Scan for the cell matching the given text and deliver its (X, Y) coordinate at center. 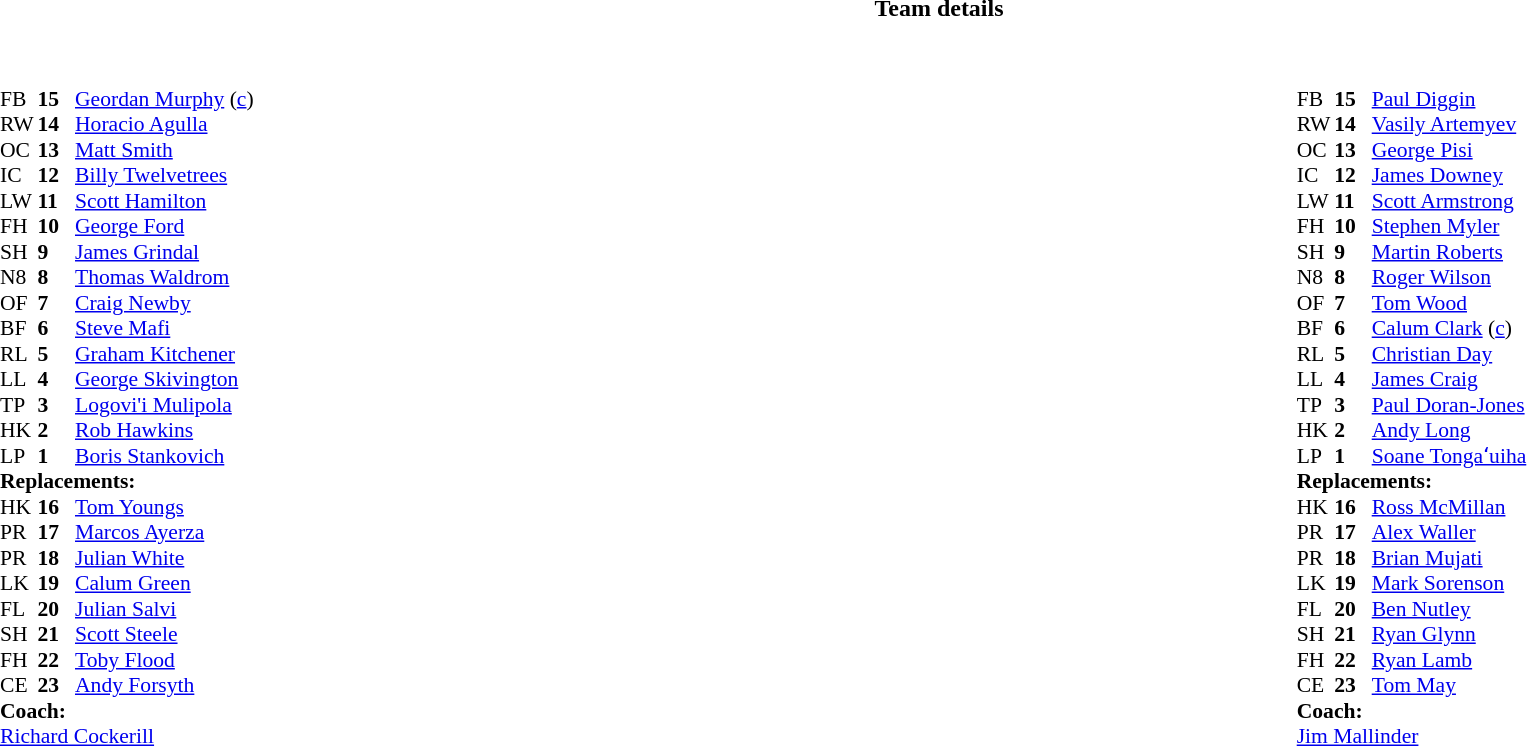
James Grindal (164, 252)
Ben Nutley (1450, 609)
Calum Green (164, 583)
James Downey (1450, 175)
Mark Sorenson (1450, 583)
Tom May (1450, 685)
Julian White (164, 558)
Andy Long (1450, 431)
Scott Hamilton (164, 201)
George Ford (164, 227)
George Skivington (164, 379)
Ryan Glynn (1450, 635)
Boris Stankovich (164, 456)
Toby Flood (164, 660)
Roger Wilson (1450, 277)
Craig Newby (164, 303)
Stephen Myler (1450, 227)
Thomas Waldrom (164, 277)
George Pisi (1450, 150)
Scott Armstrong (1450, 201)
Matt Smith (164, 150)
Geordan Murphy (c) (164, 99)
Andy Forsyth (164, 685)
Tom Wood (1450, 303)
Steve Mafi (164, 329)
Marcos Ayerza (164, 533)
Martin Roberts (1450, 252)
Alex Waller (1450, 533)
Rob Hawkins (164, 431)
Graham Kitchener (164, 354)
Paul Doran-Jones (1450, 405)
Logovi'i Mulipola (164, 405)
Ross McMillan (1450, 507)
Brian Mujati (1450, 558)
Vasily Artemyev (1450, 125)
Soane Tongaʻuiha (1450, 456)
Billy Twelvetrees (164, 175)
Paul Diggin (1450, 99)
Scott Steele (164, 635)
Calum Clark (c) (1450, 329)
Ryan Lamb (1450, 660)
Tom Youngs (164, 507)
Christian Day (1450, 354)
James Craig (1450, 379)
Julian Salvi (164, 609)
Horacio Agulla (164, 125)
